From the cell containing the given text, extract its center point as [x, y] coordinate. 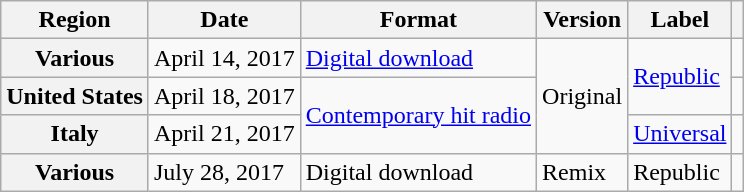
Region [75, 20]
Remix [582, 172]
Version [582, 20]
Contemporary hit radio [418, 115]
Universal [680, 134]
Date [224, 20]
April 21, 2017 [224, 134]
April 18, 2017 [224, 96]
Format [418, 20]
Italy [75, 134]
Label [680, 20]
Original [582, 96]
April 14, 2017 [224, 58]
United States [75, 96]
July 28, 2017 [224, 172]
